Capture the cell that displays the provided text and extract its (X, Y) central coordinate. 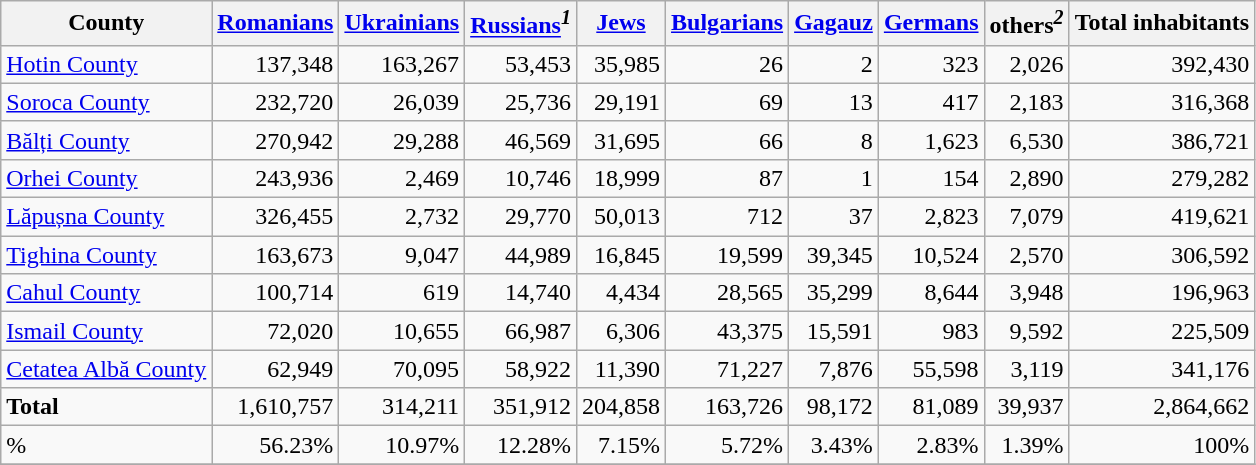
72,020 (276, 331)
87 (728, 178)
Orhei County (106, 178)
2,026 (1026, 64)
4,434 (620, 293)
100% (1162, 445)
Cetatea Albă County (106, 369)
196,963 (1162, 293)
25,736 (521, 102)
2,864,662 (1162, 407)
% (106, 445)
5.72% (728, 445)
29,288 (402, 140)
Hotin County (106, 64)
1,610,757 (276, 407)
26,039 (402, 102)
417 (931, 102)
351,912 (521, 407)
County (106, 24)
270,942 (276, 140)
7,876 (834, 369)
392,430 (1162, 64)
62,949 (276, 369)
306,592 (1162, 255)
Bulgarians (728, 24)
2,823 (931, 217)
204,858 (620, 407)
others2 (1026, 24)
Gagauz (834, 24)
2,890 (1026, 178)
58,922 (521, 369)
39,345 (834, 255)
46,569 (521, 140)
26 (728, 64)
10.97% (402, 445)
69 (728, 102)
3,948 (1026, 293)
98,172 (834, 407)
37 (834, 217)
Soroca County (106, 102)
3,119 (1026, 369)
232,720 (276, 102)
Jews (620, 24)
Ismail County (106, 331)
10,746 (521, 178)
163,726 (728, 407)
70,095 (402, 369)
1.39% (1026, 445)
323 (931, 64)
Germans (931, 24)
341,176 (1162, 369)
137,348 (276, 64)
35,985 (620, 64)
66 (728, 140)
35,299 (834, 293)
11,390 (620, 369)
2,732 (402, 217)
Lăpușna County (106, 217)
1 (834, 178)
1,623 (931, 140)
7,079 (1026, 217)
15,591 (834, 331)
163,267 (402, 64)
2,570 (1026, 255)
225,509 (1162, 331)
163,673 (276, 255)
279,282 (1162, 178)
Ukrainians (402, 24)
14,740 (521, 293)
3.43% (834, 445)
10,655 (402, 331)
386,721 (1162, 140)
2 (834, 64)
16,845 (620, 255)
13 (834, 102)
56.23% (276, 445)
Tighina County (106, 255)
Total inhabitants (1162, 24)
31,695 (620, 140)
66,987 (521, 331)
29,191 (620, 102)
18,999 (620, 178)
6,306 (620, 331)
81,089 (931, 407)
Romanians (276, 24)
8 (834, 140)
55,598 (931, 369)
7.15% (620, 445)
2,469 (402, 178)
29,770 (521, 217)
19,599 (728, 255)
Russians1 (521, 24)
983 (931, 331)
154 (931, 178)
712 (728, 217)
50,013 (620, 217)
8,644 (931, 293)
10,524 (931, 255)
2.83% (931, 445)
9,047 (402, 255)
53,453 (521, 64)
326,455 (276, 217)
43,375 (728, 331)
Total (106, 407)
Bălți County (106, 140)
28,565 (728, 293)
39,937 (1026, 407)
71,227 (728, 369)
Cahul County (106, 293)
6,530 (1026, 140)
2,183 (1026, 102)
243,936 (276, 178)
419,621 (1162, 217)
100,714 (276, 293)
12.28% (521, 445)
44,989 (521, 255)
314,211 (402, 407)
9,592 (1026, 331)
619 (402, 293)
316,368 (1162, 102)
